Search for the cell housing the specified text and yield its [X, Y] center coordinate. 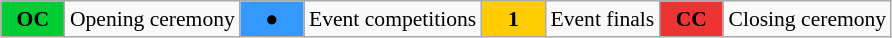
Opening ceremony [152, 19]
Event competitions [392, 19]
Closing ceremony [807, 19]
OC [33, 19]
Event finals [602, 19]
1 [513, 19]
CC [691, 19]
● [272, 19]
